Scan for the cell matching the given text and deliver its (X, Y) coordinate at center. 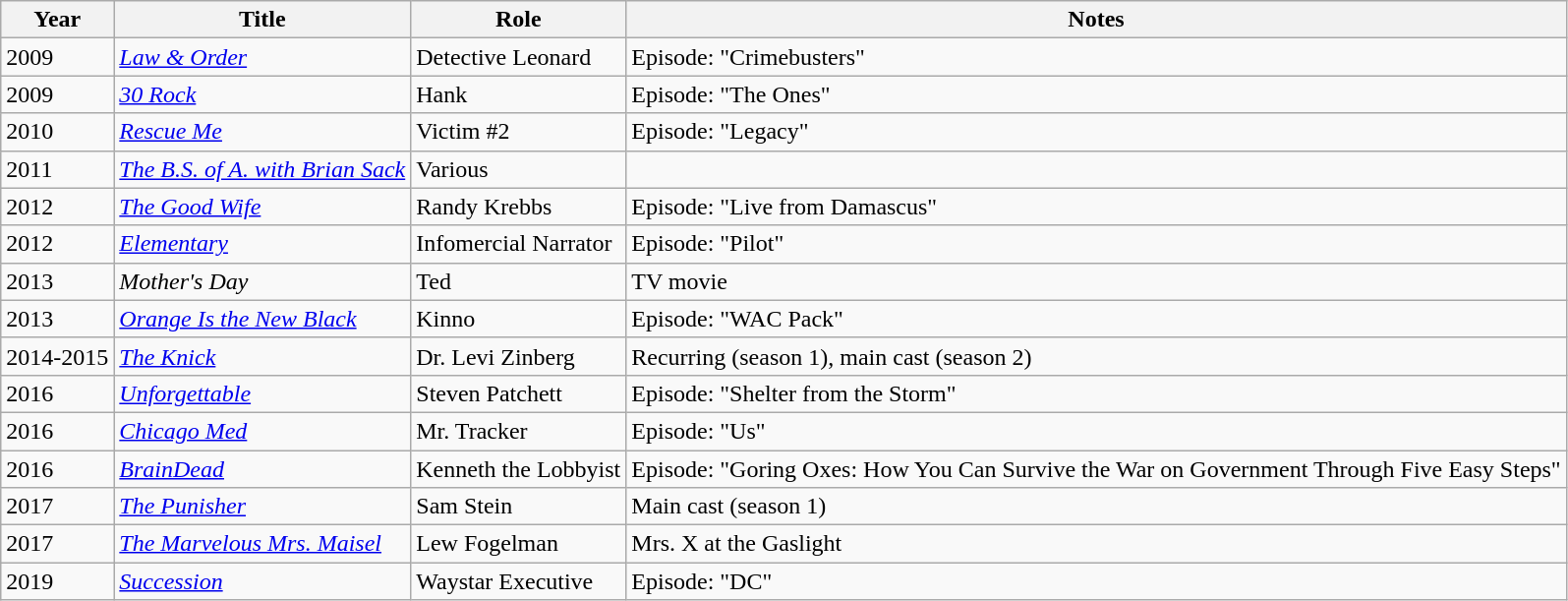
Ted (519, 281)
Main cast (season 1) (1096, 507)
Randy Krebbs (519, 207)
Hank (519, 94)
Mrs. X at the Gaslight (1096, 544)
Episode: "Live from Damascus" (1096, 207)
Year (57, 20)
Role (519, 20)
Episode: "Legacy" (1096, 132)
Infomercial Narrator (519, 244)
Kenneth the Lobbyist (519, 469)
Succession (262, 581)
Waystar Executive (519, 581)
2011 (57, 169)
Episode: "DC" (1096, 581)
Kinno (519, 319)
The Marvelous Mrs. Maisel (262, 544)
Orange Is the New Black (262, 319)
Law & Order (262, 57)
Sam Stein (519, 507)
The B.S. of A. with Brian Sack (262, 169)
Victim #2 (519, 132)
The Punisher (262, 507)
Episode: "Pilot" (1096, 244)
Unforgettable (262, 393)
2010 (57, 132)
Detective Leonard (519, 57)
Notes (1096, 20)
Mother's Day (262, 281)
BrainDead (262, 469)
30 Rock (262, 94)
Lew Fogelman (519, 544)
2014-2015 (57, 356)
Episode: "Us" (1096, 431)
Episode: "The Ones" (1096, 94)
TV movie (1096, 281)
Episode: "Shelter from the Storm" (1096, 393)
Episode: "Goring Oxes: How You Can Survive the War on Government Through Five Easy Steps" (1096, 469)
Mr. Tracker (519, 431)
Various (519, 169)
Episode: "Crimebusters" (1096, 57)
Chicago Med (262, 431)
The Knick (262, 356)
Recurring (season 1), main cast (season 2) (1096, 356)
Title (262, 20)
Elementary (262, 244)
Episode: "WAC Pack" (1096, 319)
2019 (57, 581)
Rescue Me (262, 132)
The Good Wife (262, 207)
Steven Patchett (519, 393)
Dr. Levi Zinberg (519, 356)
